Scan for the cell matching the given text and deliver its [X, Y] coordinate at center. 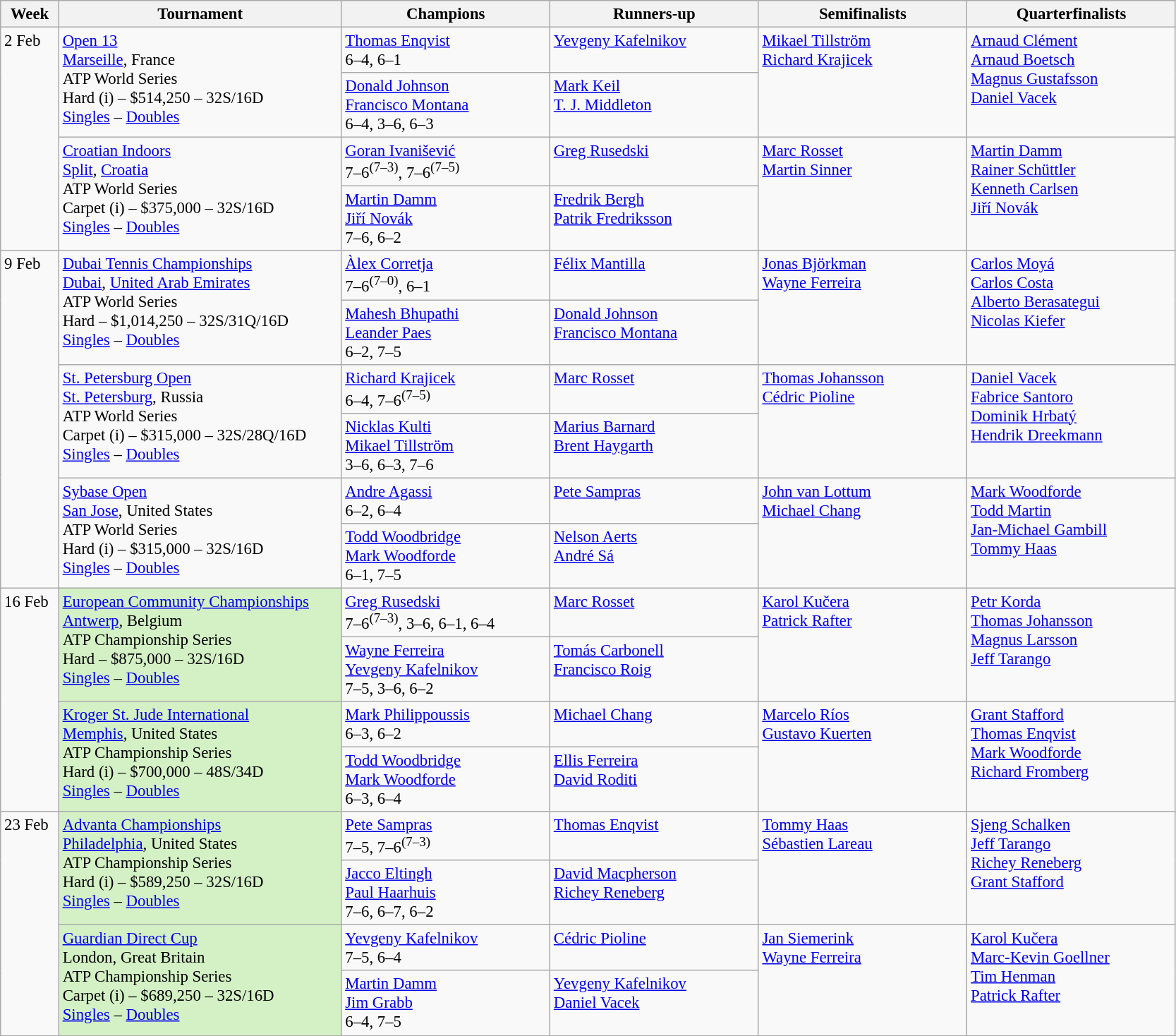
Marc Rosset Martin Sinner [863, 195]
Todd Woodbridge Mark Woodforde6–1, 7–5 [446, 556]
Àlex Corretja7–6(7–0), 6–1 [446, 275]
9 Feb [30, 420]
St. Petersburg Open St. Petersburg, Russia ATP World SeriesCarpet (i) – $315,000 – 32S/28Q/16DSingles – Doubles [200, 421]
Pete Sampras [655, 501]
Petr Korda Thomas Johansson Magnus Larsson Jeff Tarango [1072, 645]
Richard Krajicek6–4, 7–6(7–5) [446, 388]
Yevgeny Kafelnikov [655, 51]
Runners-up [655, 14]
Sybase Open San Jose, United States ATP World SeriesHard (i) – $315,000 – 32S/16DSingles – Doubles [200, 533]
Jan Siemerink Wayne Ferreira [863, 980]
Guardian Direct Cup London, Great Britain ATP Championship SeriesCarpet (i) – $689,250 – 32S/16DSingles – Doubles [200, 980]
Advanta ChampionshipsPhiladelphia, United States ATP Championship SeriesHard (i) – $589,250 – 32S/16DSingles – Doubles [200, 868]
Nelson Aerts André Sá [655, 556]
Sjeng Schalken Jeff Tarango Richey Reneberg Grant Stafford [1072, 868]
Cédric Pioline [655, 948]
Martin Damm Rainer Schüttler Kenneth Carlsen Jiří Novák [1072, 195]
Tommy Haas Sébastien Lareau [863, 868]
Kroger St. Jude InternationalMemphis, United States ATP Championship SeriesHard (i) – $700,000 – 48S/34DSingles – Doubles [200, 757]
Marcelo Ríos Gustavo Kuerten [863, 757]
23 Feb [30, 923]
Arnaud Clément Arnaud Boetsch Magnus Gustafsson Daniel Vacek [1072, 83]
Ellis Ferreira David Roditi [655, 780]
Marius Barnard Brent Haygarth [655, 445]
Karol Kučera Marc-Kevin Goellner Tim Henman Patrick Rafter [1072, 980]
Week [30, 14]
Martin Damm Jiří Novák7–6, 6–2 [446, 219]
Mark Philippoussis6–3, 6–2 [446, 724]
Fredrik Bergh Patrik Fredriksson [655, 219]
Yevgeny Kafelnikov Daniel Vacek [655, 1004]
European Community ChampionshipsAntwerp, Belgium ATP Championship SeriesHard – $875,000 – 32S/16DSingles – Doubles [200, 645]
David Macpherson Richey Reneberg [655, 893]
Dubai Tennis Championships Dubai, United Arab Emirates ATP World SeriesHard – $1,014,250 – 32S/31Q/16DSingles – Doubles [200, 308]
Mikael Tillström Richard Krajicek [863, 83]
Daniel Vacek Fabrice Santoro Dominik Hrbatý Hendrik Dreekmann [1072, 421]
16 Feb [30, 700]
Yevgeny Kafelnikov7–5, 6–4 [446, 948]
Donald Johnson Francisco Montana [655, 332]
Semifinalists [863, 14]
Carlos Moyá Carlos Costa Alberto Berasategui Nicolas Kiefer [1072, 308]
Pete Sampras7–5, 7–6(7–3) [446, 836]
Tomás Carbonell Francisco Roig [655, 669]
Thomas Enqvist [655, 836]
Open 13 Marseille, FranceATP World SeriesHard (i) – $514,250 – 32S/16DSingles – Doubles [200, 83]
Mark Keil T. J. Middleton [655, 105]
Greg Rusedski7–6(7–3), 3–6, 6–1, 6–4 [446, 613]
Tournament [200, 14]
Thomas Enqvist6–4, 6–1 [446, 51]
Andre Agassi6–2, 6–4 [446, 501]
2 Feb [30, 140]
John van Lottum Michael Chang [863, 533]
Jonas Björkman Wayne Ferreira [863, 308]
Champions [446, 14]
Michael Chang [655, 724]
Martin Damm Jim Grabb6–4, 7–5 [446, 1004]
Wayne Ferreira Yevgeny Kafelnikov7–5, 3–6, 6–2 [446, 669]
Croatian IndoorsSplit, CroatiaATP World SeriesCarpet (i) – $375,000 – 32S/16DSingles – Doubles [200, 195]
Karol Kučera Patrick Rafter [863, 645]
Thomas Johansson Cédric Pioline [863, 421]
Donald Johnson Francisco Montana 6–4, 3–6, 6–3 [446, 105]
Todd Woodbridge Mark Woodforde6–3, 6–4 [446, 780]
Goran Ivanišević7–6(7–3), 7–6(7–5) [446, 162]
Jacco Eltingh Paul Haarhuis7–6, 6–7, 6–2 [446, 893]
Mahesh Bhupathi Leander Paes6–2, 7–5 [446, 332]
Mark Woodforde Todd Martin Jan-Michael Gambill Tommy Haas [1072, 533]
Greg Rusedski [655, 162]
Grant Stafford Thomas Enqvist Mark Woodforde Richard Fromberg [1072, 757]
Félix Mantilla [655, 275]
Nicklas Kulti Mikael Tillström3–6, 6–3, 7–6 [446, 445]
Quarterfinalists [1072, 14]
